Identify which cell holds the provided text, then report its (x, y) central coordinate. 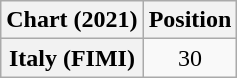
30 (190, 58)
Chart (2021) (72, 20)
Position (190, 20)
Italy (FIMI) (72, 58)
